Output the (X, Y) coordinate of the center of the cell containing the given text.  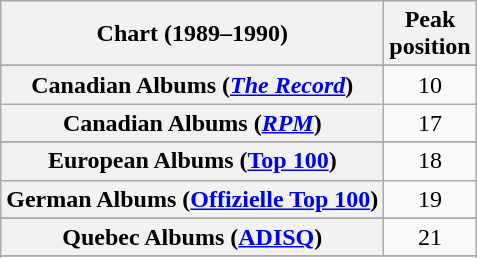
17 (430, 123)
Canadian Albums (RPM) (192, 123)
19 (430, 199)
Chart (1989–1990) (192, 34)
21 (430, 237)
Peakposition (430, 34)
European Albums (Top 100) (192, 161)
Quebec Albums (ADISQ) (192, 237)
German Albums (Offizielle Top 100) (192, 199)
10 (430, 85)
Canadian Albums (The Record) (192, 85)
18 (430, 161)
